Return the (X, Y) coordinate for the center point of the cell that contains the specified text.  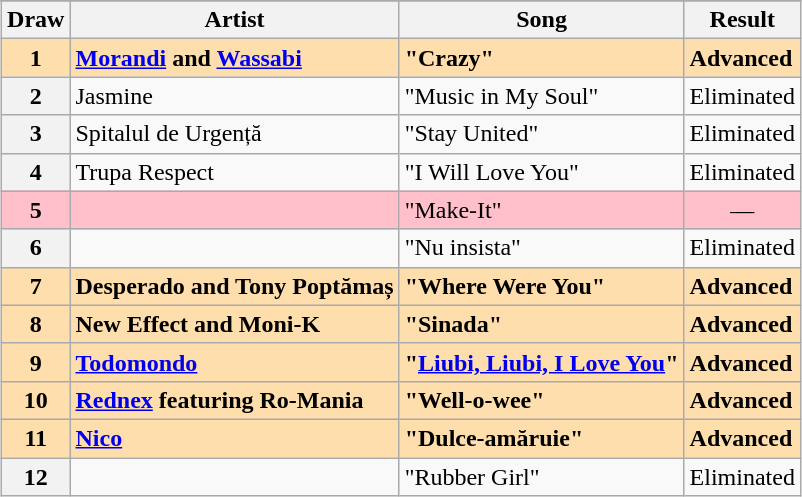
Jasmine (234, 96)
4 (36, 172)
3 (36, 134)
"Where Were You" (542, 286)
New Effect and Moni-K (234, 324)
"Rubber Girl" (542, 477)
Draw (36, 20)
Nico (234, 438)
Desperado and Tony Poptămaș (234, 286)
Morandi and Wassabi (234, 58)
"Nu insista" (542, 248)
10 (36, 400)
"Liubi, Liubi, I Love You" (542, 362)
11 (36, 438)
Song (542, 20)
"Well-o-wee" (542, 400)
"Dulce-amăruie" (542, 438)
"Crazy" (542, 58)
Todomondo (234, 362)
— (742, 210)
6 (36, 248)
"Stay United" (542, 134)
"I Will Love You" (542, 172)
"Make-It" (542, 210)
Artist (234, 20)
"Sinada" (542, 324)
2 (36, 96)
"Music in My Soul" (542, 96)
7 (36, 286)
Spitalul de Urgență (234, 134)
1 (36, 58)
Trupa Respect (234, 172)
Rednex featuring Ro-Mania (234, 400)
Result (742, 20)
8 (36, 324)
5 (36, 210)
12 (36, 477)
9 (36, 362)
